Detect which cell encompasses the target text, then output its (x, y) center coordinate. 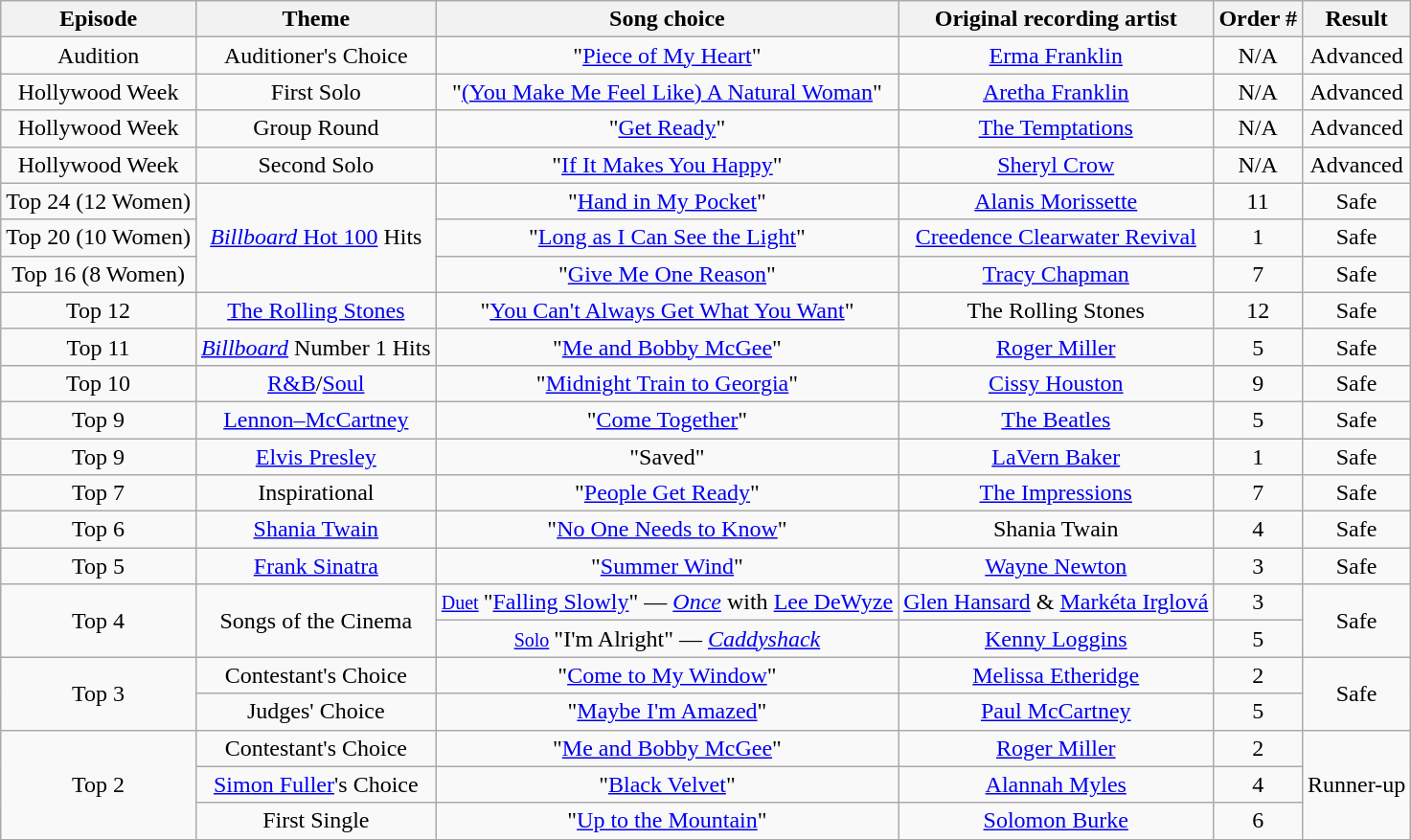
Top 16 (8 Women) (99, 274)
"You Can't Always Get What You Want" (667, 310)
Runner-up (1356, 784)
"If It Makes You Happy" (667, 165)
Tracy Chapman (1056, 274)
Top 12 (99, 310)
Top 3 (99, 693)
Audition (99, 56)
The Temptations (1056, 128)
Alannah Myles (1056, 784)
Melissa Etheridge (1056, 675)
Top 24 (12 Women) (99, 201)
LaVern Baker (1056, 457)
"Saved" (667, 457)
Order # (1259, 19)
First Single (316, 821)
R&B/Soul (316, 383)
Solo "I'm Alright" — Caddyshack (667, 639)
11 (1259, 201)
Frank Sinatra (316, 566)
Sheryl Crow (1056, 165)
"Come Together" (667, 420)
Songs of the Cinema (316, 621)
Original recording artist (1056, 19)
"Summer Wind" (667, 566)
Billboard Hot 100 Hits (316, 238)
"Piece of My Heart" (667, 56)
Creedence Clearwater Revival (1056, 238)
"People Get Ready" (667, 493)
"Midnight Train to Georgia" (667, 383)
Group Round (316, 128)
Theme (316, 19)
"Up to the Mountain" (667, 821)
Top 7 (99, 493)
Solomon Burke (1056, 821)
Glen Hansard & Markéta Irglová (1056, 602)
"Come to My Window" (667, 675)
Top 2 (99, 784)
"(You Make Me Feel Like) A Natural Woman" (667, 92)
"Long as I Can See the Light" (667, 238)
Judges' Choice (316, 712)
Result (1356, 19)
Aretha Franklin (1056, 92)
Top 4 (99, 621)
Wayne Newton (1056, 566)
Elvis Presley (316, 457)
"Give Me One Reason" (667, 274)
"Hand in My Pocket" (667, 201)
Inspirational (316, 493)
First Solo (316, 92)
The Beatles (1056, 420)
Auditioner's Choice (316, 56)
Top 10 (99, 383)
Simon Fuller's Choice (316, 784)
Episode (99, 19)
"No One Needs to Know" (667, 530)
Song choice (667, 19)
Erma Franklin (1056, 56)
Top 5 (99, 566)
Top 6 (99, 530)
Second Solo (316, 165)
"Get Ready" (667, 128)
6 (1259, 821)
The Impressions (1056, 493)
Paul McCartney (1056, 712)
Cissy Houston (1056, 383)
Kenny Loggins (1056, 639)
Billboard Number 1 Hits (316, 347)
Top 20 (10 Women) (99, 238)
Top 11 (99, 347)
Lennon–McCartney (316, 420)
12 (1259, 310)
Alanis Morissette (1056, 201)
Duet "Falling Slowly" — Once with Lee DeWyze (667, 602)
"Maybe I'm Amazed" (667, 712)
9 (1259, 383)
"Black Velvet" (667, 784)
